Find where the given text appears and provide that cell's center as [x, y] coordinate. 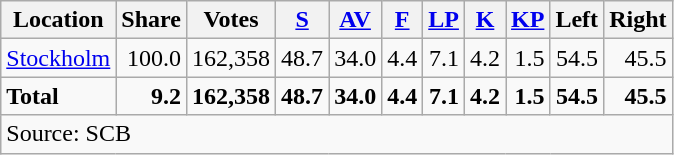
9.2 [152, 96]
Source: SCB [336, 134]
Location [58, 20]
Total [58, 96]
K [484, 20]
S [302, 20]
F [402, 20]
Votes [230, 20]
LP [444, 20]
Stockholm [58, 58]
KP [528, 20]
Left [577, 20]
Share [152, 20]
AV [356, 20]
100.0 [152, 58]
Right [638, 20]
